Return [X, Y] of the center of cell containing provided text 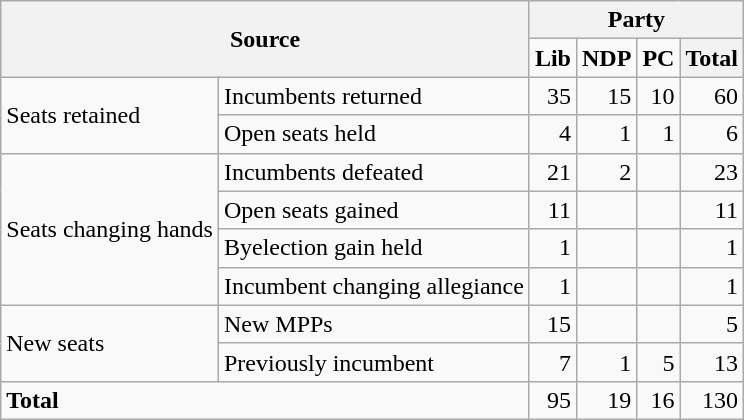
Previously incumbent [374, 362]
Open seats held [374, 134]
Incumbent changing allegiance [374, 286]
2 [606, 172]
10 [658, 96]
13 [712, 362]
Seats retained [110, 115]
New seats [110, 343]
16 [658, 400]
6 [712, 134]
Open seats gained [374, 210]
Party [636, 20]
New MPPs [374, 324]
Source [266, 39]
NDP [606, 58]
60 [712, 96]
35 [552, 96]
23 [712, 172]
95 [552, 400]
Lib [552, 58]
130 [712, 400]
Incumbents defeated [374, 172]
21 [552, 172]
Byelection gain held [374, 248]
Seats changing hands [110, 229]
19 [606, 400]
PC [658, 58]
Incumbents returned [374, 96]
7 [552, 362]
4 [552, 134]
